Extract the [X, Y] coordinate from the center of the cell holding the provided text.  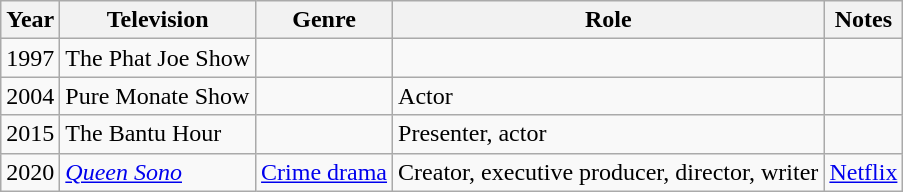
2015 [30, 134]
The Bantu Hour [158, 134]
Netflix [864, 172]
2020 [30, 172]
2004 [30, 96]
Presenter, actor [608, 134]
Pure Monate Show [158, 96]
1997 [30, 58]
Genre [324, 20]
Notes [864, 20]
Year [30, 20]
Crime drama [324, 172]
Role [608, 20]
Queen Sono [158, 172]
Creator, executive producer, director, writer [608, 172]
The Phat Joe Show [158, 58]
Television [158, 20]
Actor [608, 96]
